Capture the cell that displays the provided text and extract its [X, Y] central coordinate. 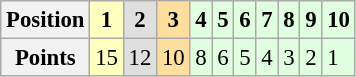
15 [106, 58]
7 [267, 20]
Points [46, 58]
12 [140, 58]
Position [46, 20]
9 [311, 20]
